Determine the (X, Y) coordinate at the center of the cell enclosing the given text.  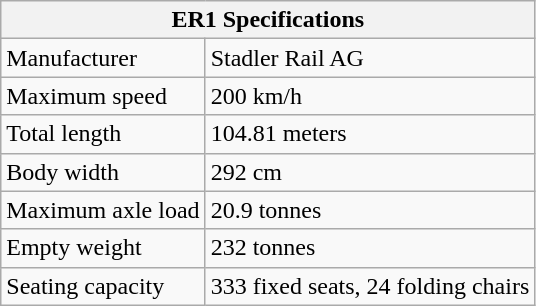
333 fixed seats, 24 folding chairs (370, 286)
Manufacturer (103, 58)
232 tonnes (370, 248)
Stadler Rail AG (370, 58)
292 cm (370, 172)
Empty weight (103, 248)
200 km/h (370, 96)
20.9 tonnes (370, 210)
104.81 meters (370, 134)
Maximum speed (103, 96)
Maximum axle load (103, 210)
Seating capacity (103, 286)
ER1 Specifications (268, 20)
Total length (103, 134)
Body width (103, 172)
